Locate the cell with the specified text and output its (x, y) center coordinate. 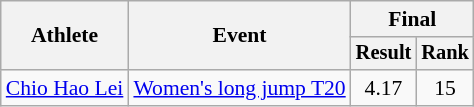
Rank (445, 54)
Event (239, 36)
15 (445, 88)
4.17 (384, 88)
Athlete (65, 36)
Final (412, 19)
Result (384, 54)
Women's long jump T20 (239, 88)
Chio Hao Lei (65, 88)
